Extract the (x, y) coordinate from the center of the cell holding the provided text.  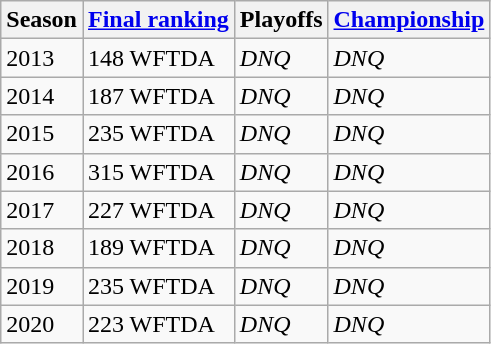
2014 (42, 96)
Season (42, 20)
2018 (42, 248)
2013 (42, 58)
189 WFTDA (158, 248)
Final ranking (158, 20)
315 WFTDA (158, 172)
2020 (42, 324)
Playoffs (281, 20)
148 WFTDA (158, 58)
227 WFTDA (158, 210)
223 WFTDA (158, 324)
2015 (42, 134)
2019 (42, 286)
2016 (42, 172)
Championship (409, 20)
2017 (42, 210)
187 WFTDA (158, 96)
